Return the [x, y] coordinate for the center point of the cell that contains the specified text.  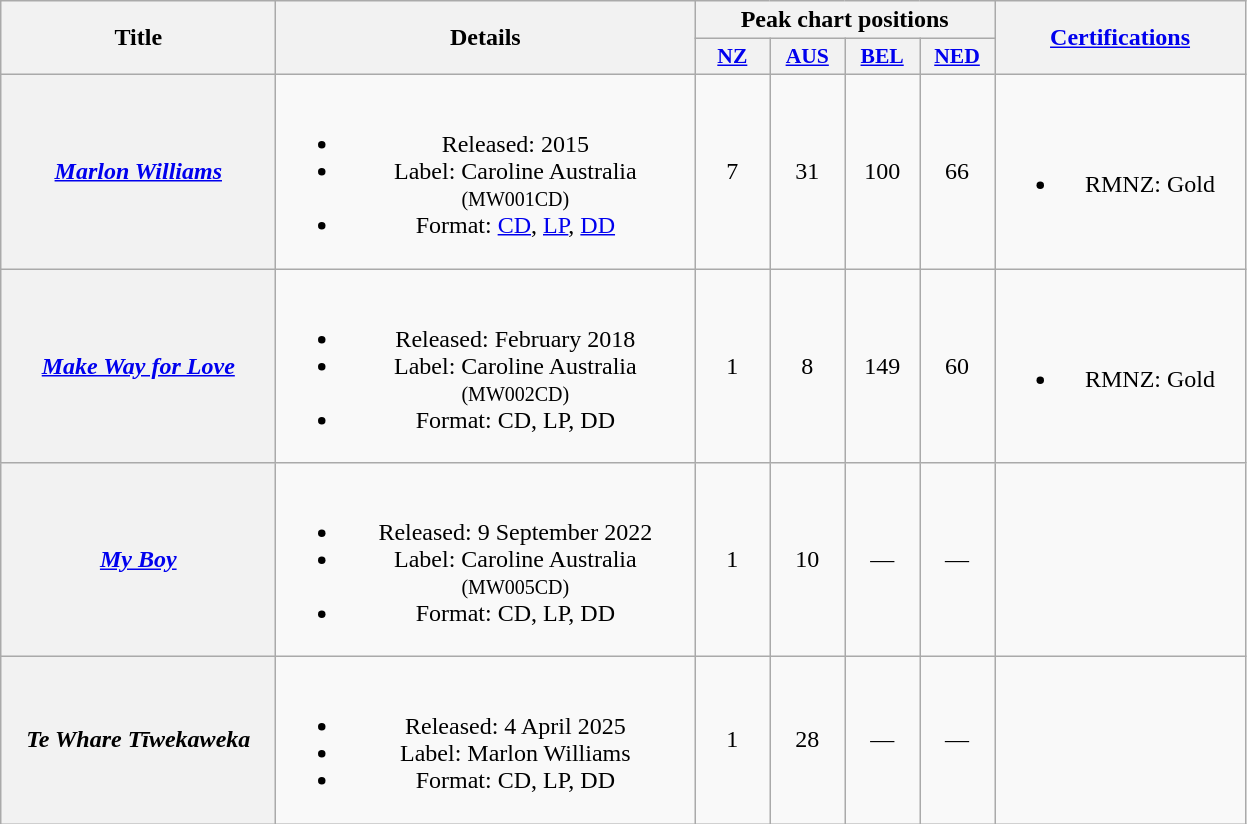
My Boy [138, 560]
66 [958, 171]
Details [486, 38]
Peak chart positions [845, 20]
10 [808, 560]
Title [138, 38]
Certifications [1120, 38]
NZ [732, 57]
Released: 9 September 2022Label: Caroline Australia (MW005CD)Format: CD, LP, DD [486, 560]
100 [882, 171]
Make Way for Love [138, 365]
Te Whare Tīwekaweka [138, 740]
NED [958, 57]
31 [808, 171]
8 [808, 365]
60 [958, 365]
BEL [882, 57]
AUS [808, 57]
28 [808, 740]
Released: 2015Label: Caroline Australia (MW001CD)Format: CD, LP, DD [486, 171]
Released: February 2018Label: Caroline Australia (MW002CD)Format: CD, LP, DD [486, 365]
7 [732, 171]
Marlon Williams [138, 171]
149 [882, 365]
Released: 4 April 2025Label: Marlon WilliamsFormat: CD, LP, DD [486, 740]
